Provide the (x, y) coordinate of the cell's center where the given text is located.  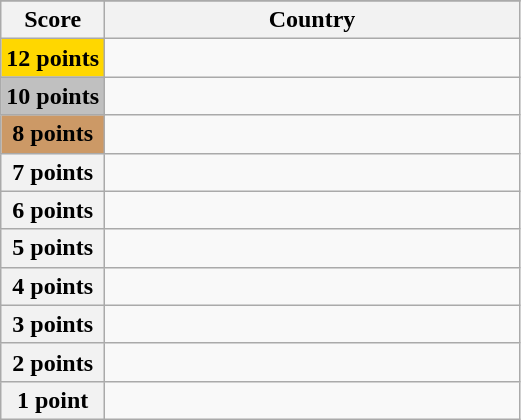
5 points (53, 248)
2 points (53, 362)
12 points (53, 58)
8 points (53, 134)
Country (312, 20)
Score (53, 20)
4 points (53, 286)
1 point (53, 400)
6 points (53, 210)
10 points (53, 96)
3 points (53, 324)
7 points (53, 172)
